Determine the (X, Y) coordinate at the center of the cell enclosing the given text.  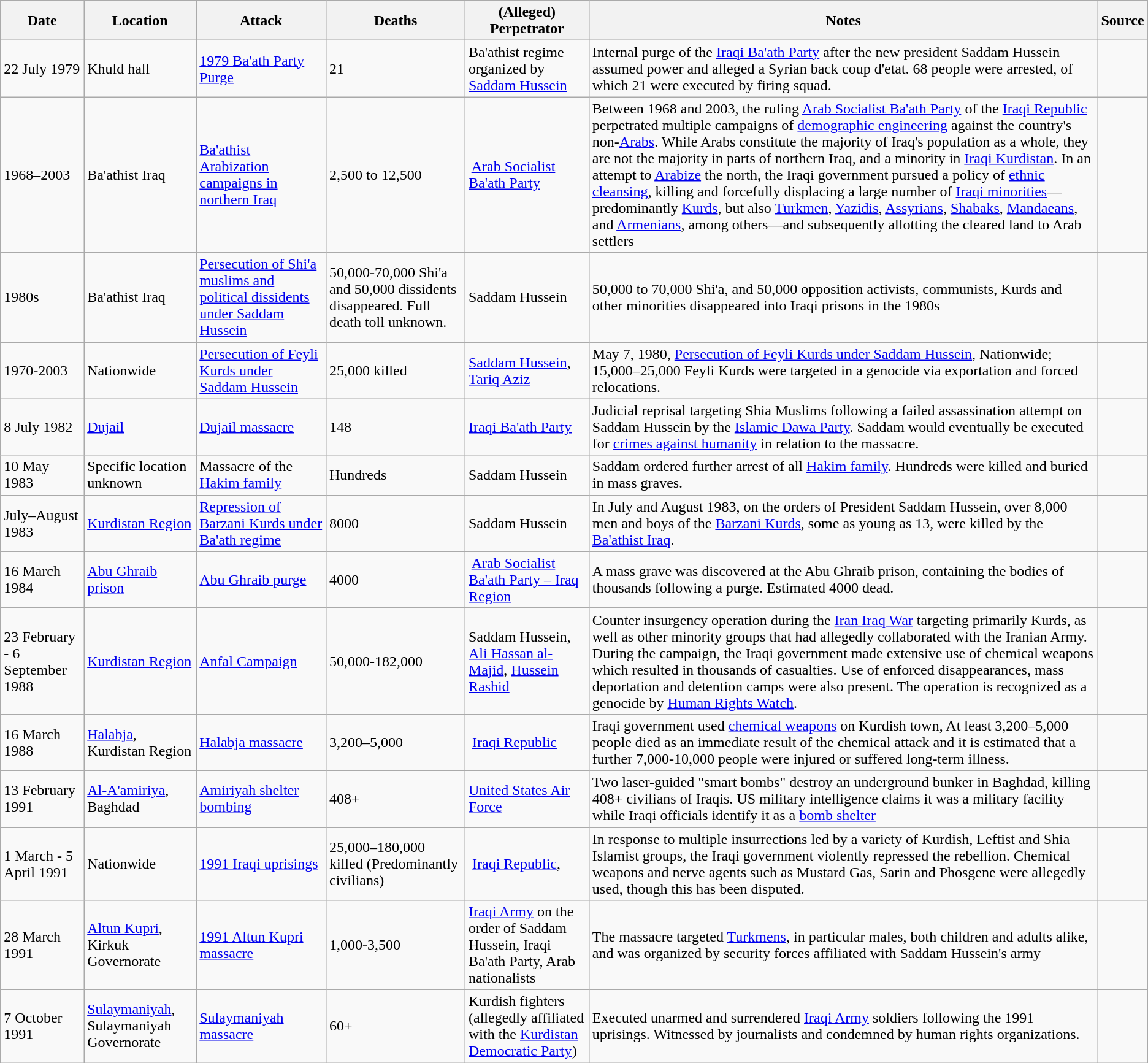
1968–2003 (42, 175)
16 March 1988 (42, 742)
(Alleged) Perpetrator (527, 21)
50,000-182,000 (395, 661)
16 March 1984 (42, 580)
2,500 to 12,500 (395, 175)
Hundreds (395, 475)
3,200–5,000 (395, 742)
Ba'athist Arabization campaigns in northern Iraq (261, 175)
4000 (395, 580)
Saddam Hussein, Ali Hassan al-Majid, Hussein Rashid (527, 661)
8000 (395, 523)
1979 Ba'ath Party Purge (261, 69)
Sulaymaniyah, Sulaymaniyah Governorate (140, 1027)
50,000-70,000 Shi'a and 50,000 dissidents disappeared. Full death toll unknown. (395, 297)
1,000-3,500 (395, 945)
Dujail massacre (261, 427)
United States Air Force (527, 799)
Abu Ghraib purge (261, 580)
1991 Altun Kupri massacre (261, 945)
Saddam Hussein, Tariq Aziz (527, 370)
8 July 1982 (42, 427)
Khuld hall (140, 69)
Amiriyah shelter bombing (261, 799)
Halabja, Kurdistan Region (140, 742)
Dujail (140, 427)
Saddam ordered further arrest of all Hakim family. Hundreds were killed and buried in mass graves. (843, 475)
Iraqi Republic, (527, 864)
Ba'athist regime organized by Saddam Hussein (527, 69)
21 (395, 69)
Attack (261, 21)
28 March 1991 (42, 945)
408+ (395, 799)
1980s (42, 297)
13 February 1991 (42, 799)
Persecution of Shi'a muslims and political dissidents under Saddam Hussein (261, 297)
10 May 1983 (42, 475)
Date (42, 21)
Halabja massacre (261, 742)
Deaths (395, 21)
25,000 killed (395, 370)
1970-2003 (42, 370)
A mass grave was discovered at the Abu Ghraib prison, containing the bodies of thousands following a purge. Estimated 4000 dead. (843, 580)
Kurdish fighters (allegedly affiliated with the Kurdistan Democratic Party) (527, 1027)
25,000–180,000 killed (Predominantly civilians) (395, 864)
Repression of Barzani Kurds under Ba'ath regime (261, 523)
Sulaymaniyah massacre (261, 1027)
Arab Socialist Ba'ath Party (527, 175)
7 October 1991 (42, 1027)
Altun Kupri, Kirkuk Governorate (140, 945)
1991 Iraqi uprisings (261, 864)
Anfal Campaign (261, 661)
50,000 to 70,000 Shi'a, and 50,000 opposition activists, communists, Kurds and other minorities disappeared into Iraqi prisons in the 1980s (843, 297)
Al-A'amiriya, Baghdad (140, 799)
Massacre of the Hakim family (261, 475)
23 February - 6 September 1988 (42, 661)
Iraqi Army on the order of Saddam Hussein, Iraqi Ba'ath Party, Arab nationalists (527, 945)
July–August 1983 (42, 523)
Iraqi Republic (527, 742)
60+ (395, 1027)
Specific location unknown (140, 475)
1 March - 5 April 1991 (42, 864)
Abu Ghraib prison (140, 580)
Notes (843, 21)
Arab Socialist Ba'ath Party – Iraq Region (527, 580)
148 (395, 427)
Persecution of Feyli Kurds under Saddam Hussein (261, 370)
Location (140, 21)
Source (1122, 21)
Iraqi Ba'ath Party (527, 427)
22 July 1979 (42, 69)
